For the text-containing cell, return its midpoint in [X, Y] coordinate format. 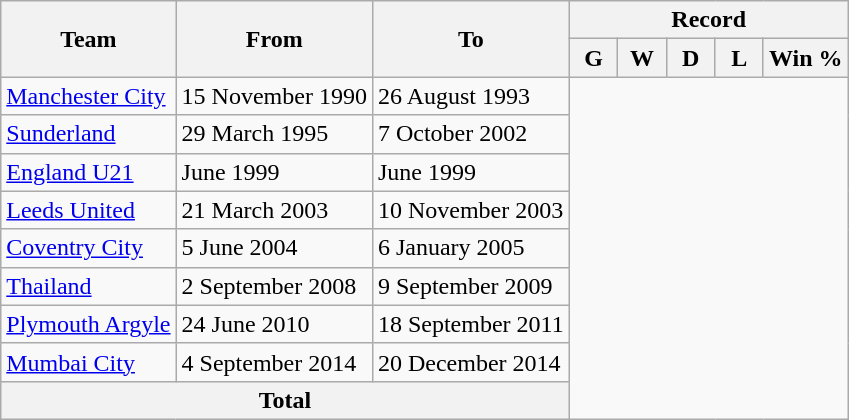
Leeds United [88, 210]
29 March 1995 [274, 134]
15 November 1990 [274, 96]
18 September 2011 [470, 324]
Record [708, 20]
20 December 2014 [470, 362]
4 September 2014 [274, 362]
9 September 2009 [470, 286]
Coventry City [88, 248]
Plymouth Argyle [88, 324]
D [690, 58]
Sunderland [88, 134]
Manchester City [88, 96]
2 September 2008 [274, 286]
Team [88, 39]
Thailand [88, 286]
England U21 [88, 172]
7 October 2002 [470, 134]
L [740, 58]
To [470, 39]
5 June 2004 [274, 248]
Mumbai City [88, 362]
Total [285, 400]
24 June 2010 [274, 324]
10 November 2003 [470, 210]
G [594, 58]
26 August 1993 [470, 96]
From [274, 39]
6 January 2005 [470, 248]
Win % [806, 58]
W [642, 58]
21 March 2003 [274, 210]
